Return the [x, y] coordinate for the center point of the cell that contains the specified text.  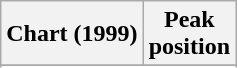
Chart (1999) [72, 34]
Peakposition [189, 34]
